Determine the [X, Y] coordinate at the center of the cell enclosing the given text.  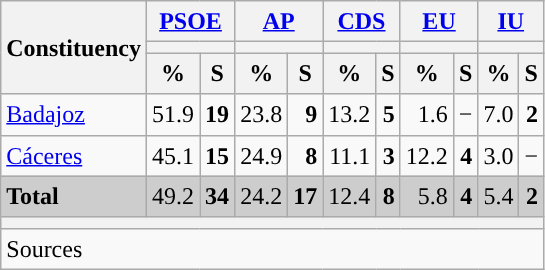
19 [218, 114]
9 [306, 114]
CDS [362, 22]
Constituency [74, 48]
51.9 [172, 114]
IU [511, 22]
7.0 [498, 114]
AP [279, 22]
12.4 [350, 196]
11.1 [350, 156]
15 [218, 156]
45.1 [172, 156]
1.6 [426, 114]
49.2 [172, 196]
13.2 [350, 114]
23.8 [262, 114]
3 [388, 156]
5.8 [426, 196]
Badajoz [74, 114]
24.9 [262, 156]
24.2 [262, 196]
12.2 [426, 156]
PSOE [190, 22]
17 [306, 196]
Total [74, 196]
Cáceres [74, 156]
34 [218, 196]
Sources [272, 248]
5 [388, 114]
5.4 [498, 196]
3.0 [498, 156]
EU [439, 22]
